Detect which cell encompasses the target text, then output its (X, Y) center coordinate. 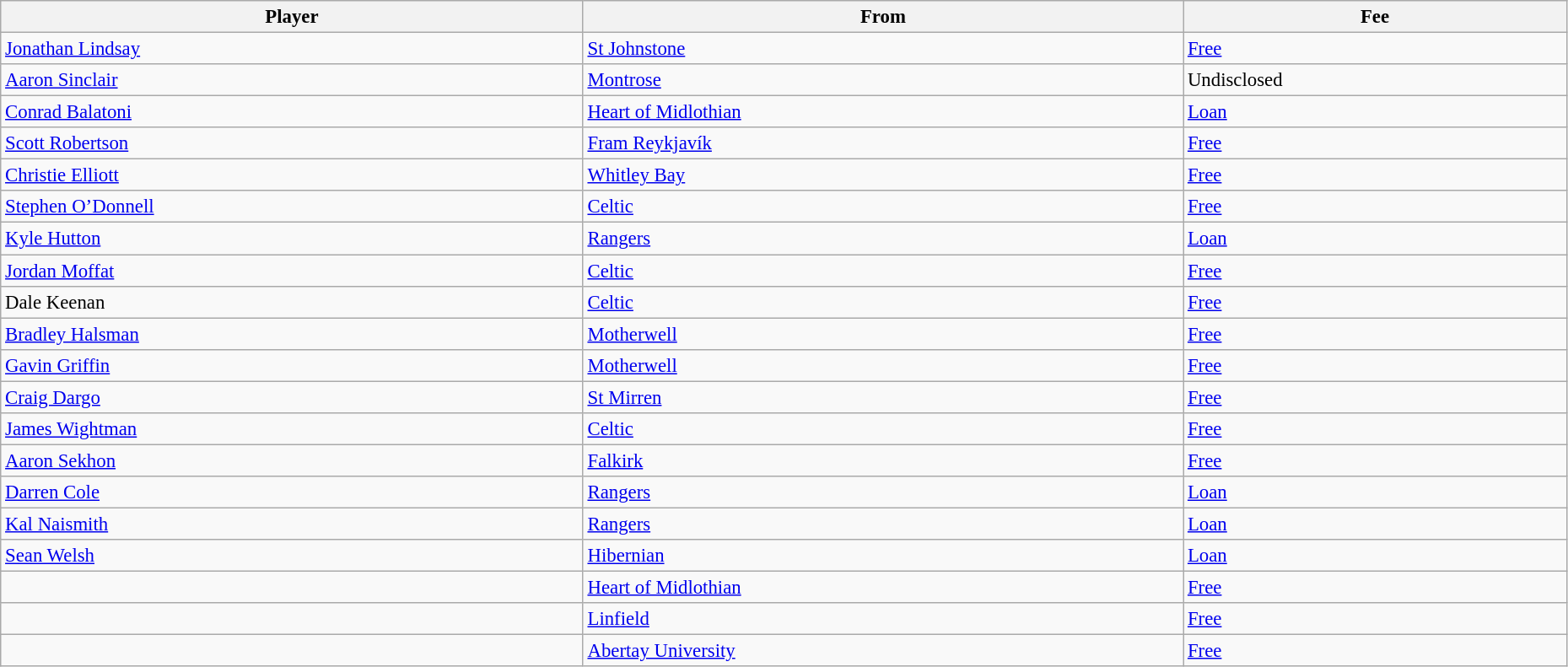
Dale Keenan (292, 302)
Darren Cole (292, 492)
Fram Reykjavík (882, 143)
Jonathan Lindsay (292, 49)
Bradley Halsman (292, 334)
Kyle Hutton (292, 239)
Player (292, 17)
Whitley Bay (882, 175)
Aaron Sekhon (292, 460)
Hibernian (882, 556)
Scott Robertson (292, 143)
Conrad Balatoni (292, 112)
Falkirk (882, 460)
Kal Naismith (292, 524)
James Wightman (292, 429)
Stephen O’Donnell (292, 207)
Aaron Sinclair (292, 80)
Undisclosed (1375, 80)
From (882, 17)
Craig Dargo (292, 397)
St Mirren (882, 397)
Linfield (882, 619)
Montrose (882, 80)
Gavin Griffin (292, 365)
Abertay University (882, 651)
Jordan Moffat (292, 271)
Sean Welsh (292, 556)
St Johnstone (882, 49)
Fee (1375, 17)
Christie Elliott (292, 175)
